Determine the (X, Y) coordinate at the center of the cell enclosing the given text.  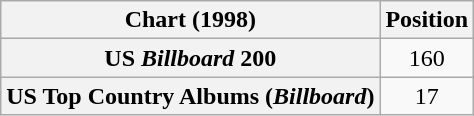
160 (427, 58)
17 (427, 96)
Chart (1998) (190, 20)
US Top Country Albums (Billboard) (190, 96)
Position (427, 20)
US Billboard 200 (190, 58)
